Locate the cell with the specified text and output its (x, y) center coordinate. 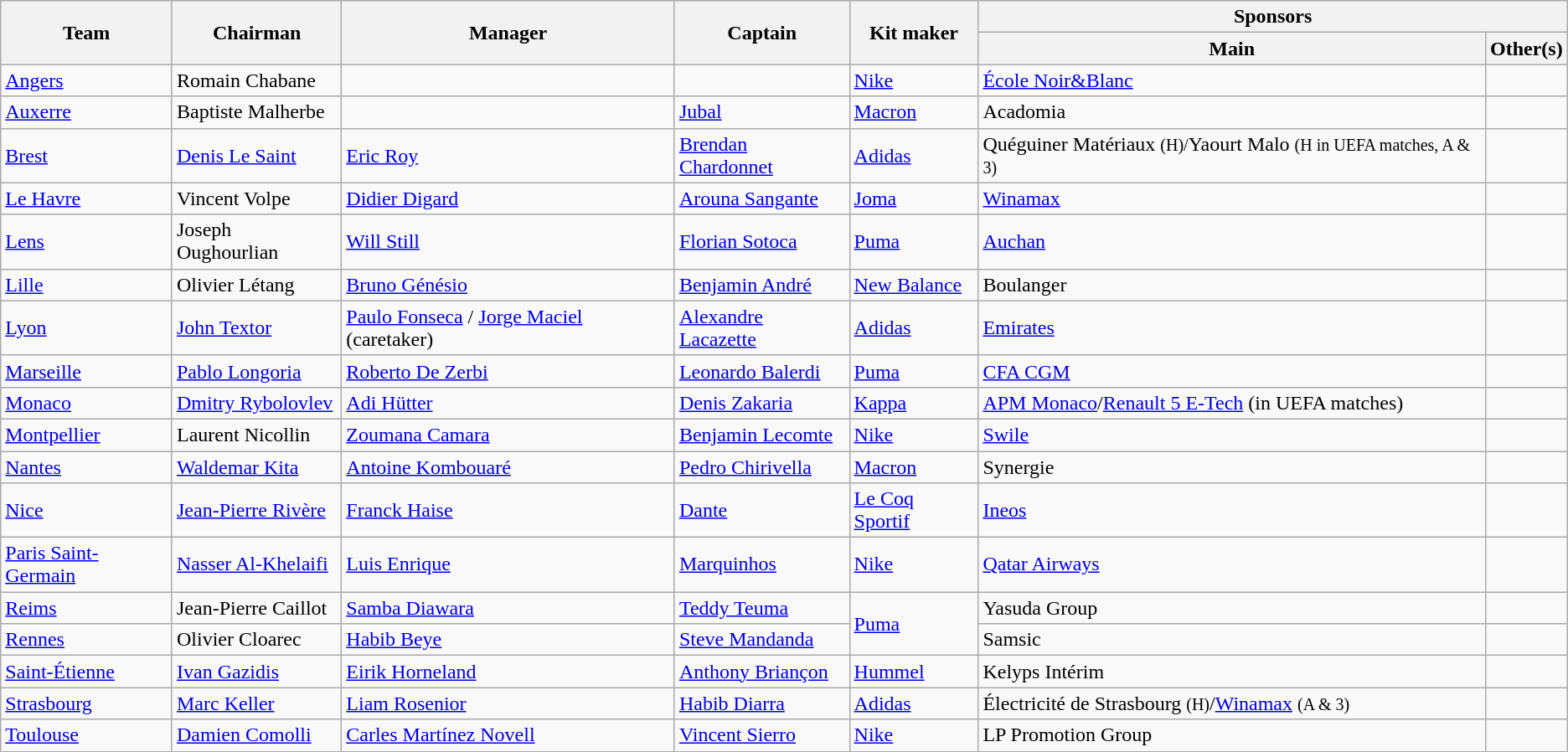
Swile (1232, 435)
Captain (762, 33)
Paulo Fonseca / Jorge Maciel (caretaker) (508, 328)
Pedro Chirivella (762, 466)
Saint-Étienne (87, 672)
Winamax (1232, 198)
Roberto De Zerbi (508, 371)
Auxerre (87, 112)
Nice (87, 511)
Antoine Kombouaré (508, 466)
Le Coq Sportif (914, 511)
Jean-Pierre Rivère (256, 511)
Franck Haise (508, 511)
Strasbourg (87, 703)
Carles Martínez Novell (508, 735)
Arouna Sangante (762, 198)
Jubal (762, 112)
Angers (87, 80)
Vincent Sierro (762, 735)
Chairman (256, 33)
John Textor (256, 328)
Yasuda Group (1232, 608)
Lyon (87, 328)
Nantes (87, 466)
Eirik Horneland (508, 672)
Boulanger (1232, 285)
Laurent Nicollin (256, 435)
Marseille (87, 371)
Dante (762, 511)
Acadomia (1232, 112)
Benjamin Lecomte (762, 435)
Pablo Longoria (256, 371)
Nasser Al-Khelaifi (256, 564)
Samsic (1232, 640)
Will Still (508, 241)
Eric Roy (508, 156)
Luis Enrique (508, 564)
Manager (508, 33)
Montpellier (87, 435)
Main (1232, 49)
Zoumana Camara (508, 435)
Sponsors (1273, 17)
Adi Hütter (508, 403)
Brendan Chardonnet (762, 156)
Quéguiner Matériaux (H)/Yaourt Malo (H in UEFA matches, A & 3) (1232, 156)
Other(s) (1526, 49)
Alexandre Lacazette (762, 328)
Romain Chabane (256, 80)
Toulouse (87, 735)
Jean-Pierre Caillot (256, 608)
Liam Rosenior (508, 703)
Hummel (914, 672)
Rennes (87, 640)
Didier Digard (508, 198)
Ivan Gazidis (256, 672)
Habib Beye (508, 640)
Dmitry Rybolovlev (256, 403)
Marc Keller (256, 703)
Ineos (1232, 511)
Olivier Létang (256, 285)
Olivier Cloarec (256, 640)
Synergie (1232, 466)
Monaco (87, 403)
Électricité de Strasbourg (H)/Winamax (A & 3) (1232, 703)
Damien Comolli (256, 735)
Steve Mandanda (762, 640)
Kit maker (914, 33)
Kappa (914, 403)
Auchan (1232, 241)
École Noir&Blanc (1232, 80)
Waldemar Kita (256, 466)
LP Promotion Group (1232, 735)
Reims (87, 608)
Brest (87, 156)
Habib Diarra (762, 703)
Marquinhos (762, 564)
Benjamin André (762, 285)
Qatar Airways (1232, 564)
Lens (87, 241)
Kelyps Intérim (1232, 672)
Teddy Teuma (762, 608)
Lille (87, 285)
Denis Zakaria (762, 403)
APM Monaco/Renault 5 E-Tech (in UEFA matches) (1232, 403)
CFA CGM (1232, 371)
Leonardo Balerdi (762, 371)
Samba Diawara (508, 608)
Emirates (1232, 328)
Anthony Briançon (762, 672)
Bruno Génésio (508, 285)
Team (87, 33)
Joseph Oughourlian (256, 241)
Baptiste Malherbe (256, 112)
Denis Le Saint (256, 156)
Paris Saint-Germain (87, 564)
Joma (914, 198)
Florian Sotoca (762, 241)
Le Havre (87, 198)
Vincent Volpe (256, 198)
New Balance (914, 285)
